Scan for the cell matching the given text and deliver its [x, y] coordinate at center. 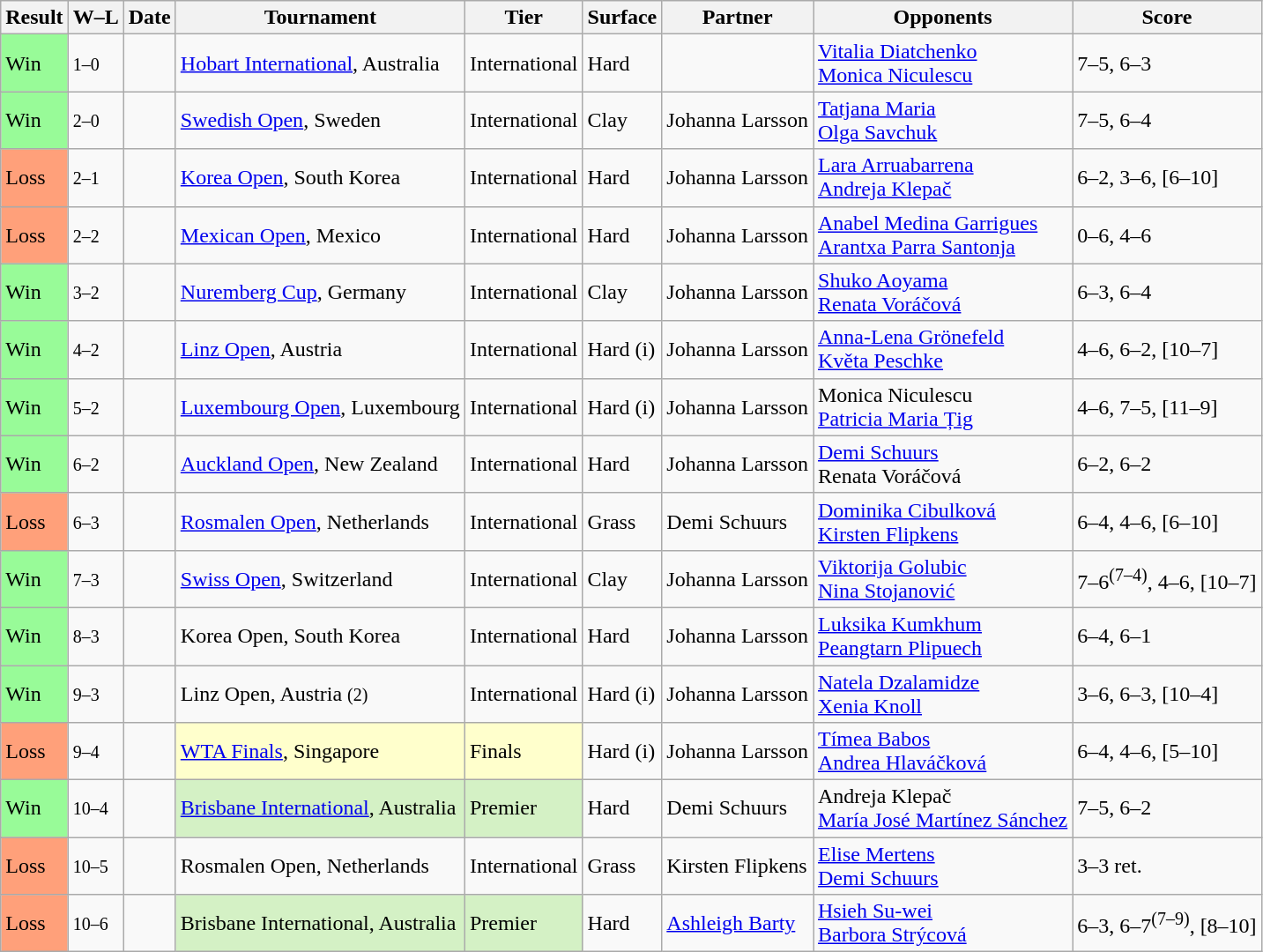
Shuko Aoyama Renata Voráčová [942, 293]
7–5, 6–2 [1167, 809]
7–5, 6–4 [1167, 120]
2–2 [95, 234]
2–1 [95, 178]
Swiss Open, Switzerland [320, 578]
6–4, 4–6, [5–10] [1167, 751]
Auckland Open, New Zealand [320, 464]
Result [34, 18]
7–5, 6–3 [1167, 63]
Kirsten Flipkens [738, 866]
Demi Schuurs Renata Voráčová [942, 464]
1–0 [95, 63]
Tournament [320, 18]
Viktorija Golubic Nina Stojanović [942, 578]
Date [150, 18]
Partner [738, 18]
Luksika Kumkhum Peangtarn Plipuech [942, 636]
Monica Niculescu Patricia Maria Țig [942, 407]
Nuremberg Cup, Germany [320, 293]
6–2, 3–6, [6–10] [1167, 178]
3–6, 6–3, [10–4] [1167, 693]
7–3 [95, 578]
6–4, 4–6, [6–10] [1167, 522]
6–4, 6–1 [1167, 636]
10–5 [95, 866]
6–2, 6–2 [1167, 464]
Dominika Cibulková Kirsten Flipkens [942, 522]
4–6, 7–5, [11–9] [1167, 407]
Anabel Medina Garrigues Arantxa Parra Santonja [942, 234]
10–6 [95, 924]
Natela Dzalamidze Xenia Knoll [942, 693]
8–3 [95, 636]
5–2 [95, 407]
6–3, 6–7(7–9), [8–10] [1167, 924]
0–6, 4–6 [1167, 234]
Lara Arruabarrena Andreja Klepač [942, 178]
Anna-Lena Grönefeld Květa Peschke [942, 349]
4–2 [95, 349]
Vitalia Diatchenko Monica Niculescu [942, 63]
Luxembourg Open, Luxembourg [320, 407]
Tatjana Maria Olga Savchuk [942, 120]
3–3 ret. [1167, 866]
Ashleigh Barty [738, 924]
Elise Mertens Demi Schuurs [942, 866]
Tímea Babos Andrea Hlaváčková [942, 751]
9–4 [95, 751]
Tier [524, 18]
Hobart International, Australia [320, 63]
9–3 [95, 693]
Surface [622, 18]
Andreja Klepač María José Martínez Sánchez [942, 809]
2–0 [95, 120]
6–3 [95, 522]
Swedish Open, Sweden [320, 120]
Opponents [942, 18]
6–3, 6–4 [1167, 293]
Score [1167, 18]
Hsieh Su-wei Barbora Strýcová [942, 924]
Finals [524, 751]
7–6(7–4), 4–6, [10–7] [1167, 578]
WTA Finals, Singapore [320, 751]
Linz Open, Austria (2) [320, 693]
W–L [95, 18]
10–4 [95, 809]
6–2 [95, 464]
Mexican Open, Mexico [320, 234]
3–2 [95, 293]
4–6, 6–2, [10–7] [1167, 349]
Linz Open, Austria [320, 349]
